Identify which cell holds the provided text, then report its (x, y) central coordinate. 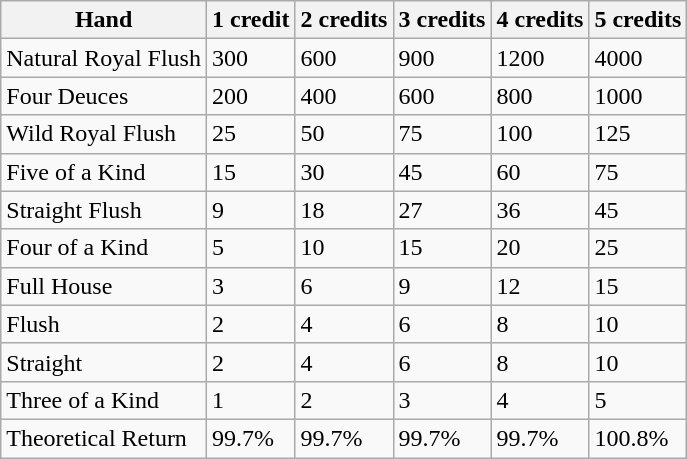
900 (442, 58)
4 credits (540, 20)
5 credits (638, 20)
Four Deuces (104, 96)
Straight Flush (104, 210)
Hand (104, 20)
2 credits (344, 20)
100 (540, 134)
1 credit (250, 20)
Full House (104, 286)
60 (540, 172)
12 (540, 286)
800 (540, 96)
1000 (638, 96)
1 (250, 400)
125 (638, 134)
50 (344, 134)
Flush (104, 324)
4000 (638, 58)
18 (344, 210)
Natural Royal Flush (104, 58)
100.8% (638, 438)
36 (540, 210)
Three of a Kind (104, 400)
20 (540, 248)
Wild Royal Flush (104, 134)
300 (250, 58)
27 (442, 210)
Straight (104, 362)
Five of a Kind (104, 172)
Four of a Kind (104, 248)
Theoretical Return (104, 438)
1200 (540, 58)
400 (344, 96)
30 (344, 172)
200 (250, 96)
3 credits (442, 20)
